Pinpoint the cell where the given text exists, returning its (x, y) midpoint coordinate. 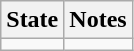
State (32, 20)
Notes (98, 20)
